Return (x, y) of the center of cell containing provided text 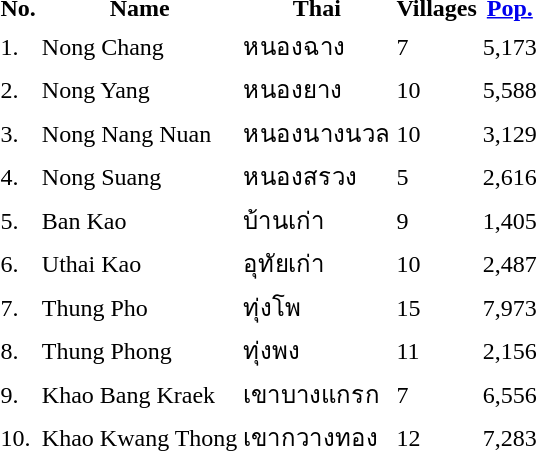
หนองฉาง (317, 46)
11 (436, 350)
Thung Pho (140, 307)
Khao Bang Kraek (140, 394)
Nong Yang (140, 90)
5 (436, 176)
บ้านเก่า (317, 220)
Nong Chang (140, 46)
Ban Kao (140, 220)
15 (436, 307)
หนองสรวง (317, 176)
หนองนางนวล (317, 133)
หนองยาง (317, 90)
Uthai Kao (140, 264)
Thung Phong (140, 350)
ทุ่งพง (317, 350)
Nong Suang (140, 176)
9 (436, 220)
ทุ่งโพ (317, 307)
อุทัยเก่า (317, 264)
Nong Nang Nuan (140, 133)
เขาบางแกรก (317, 394)
